Provide the (X, Y) coordinate of the cell's center where the given text is located.  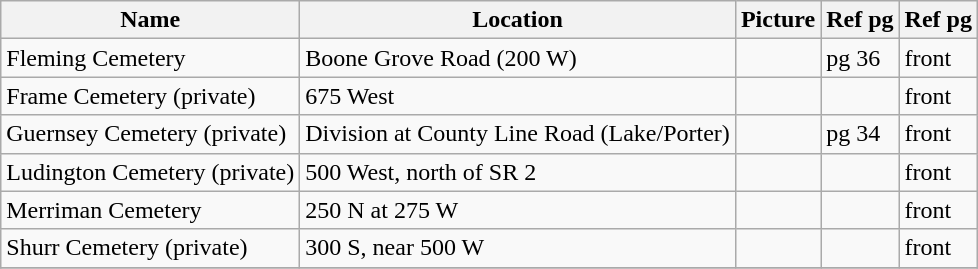
Location (518, 20)
500 West, north of SR 2 (518, 172)
675 West (518, 96)
300 S, near 500 W (518, 248)
Merriman Cemetery (150, 210)
Shurr Cemetery (private) (150, 248)
pg 36 (860, 58)
Name (150, 20)
pg 34 (860, 134)
Picture (778, 20)
250 N at 275 W (518, 210)
Ludington Cemetery (private) (150, 172)
Boone Grove Road (200 W) (518, 58)
Fleming Cemetery (150, 58)
Frame Cemetery (private) (150, 96)
Guernsey Cemetery (private) (150, 134)
Division at County Line Road (Lake/Porter) (518, 134)
